Detect which cell encompasses the target text, then output its [x, y] center coordinate. 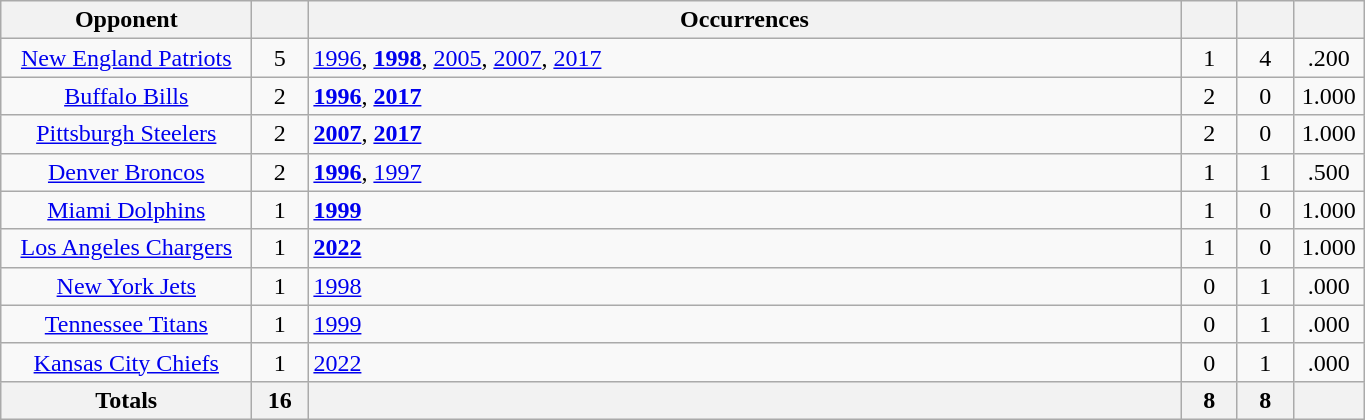
4 [1265, 58]
1998 [744, 286]
.200 [1328, 58]
16 [280, 400]
Pittsburgh Steelers [126, 134]
Buffalo Bills [126, 96]
New England Patriots [126, 58]
New York Jets [126, 286]
Tennessee Titans [126, 324]
1996, 2017 [744, 96]
.500 [1328, 172]
Miami Dolphins [126, 210]
2007, 2017 [744, 134]
1996, 1998, 2005, 2007, 2017 [744, 58]
Kansas City Chiefs [126, 362]
Occurrences [744, 20]
Los Angeles Chargers [126, 248]
Denver Broncos [126, 172]
5 [280, 58]
Totals [126, 400]
Opponent [126, 20]
1996, 1997 [744, 172]
